Find where the given text appears and provide that cell's center as (X, Y) coordinate. 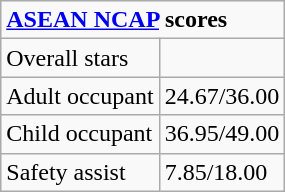
36.95/49.00 (222, 134)
Adult occupant (80, 96)
Overall stars (80, 58)
7.85/18.00 (222, 172)
Child occupant (80, 134)
ASEAN NCAP scores (143, 20)
Safety assist (80, 172)
24.67/36.00 (222, 96)
